Provide the (x, y) coordinate of the cell's center where the given text is located.  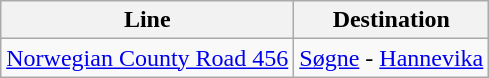
Line (148, 20)
Søgne - Hannevika (392, 58)
Norwegian County Road 456 (148, 58)
Destination (392, 20)
